Determine the [X, Y] coordinate at the center of the cell enclosing the given text.  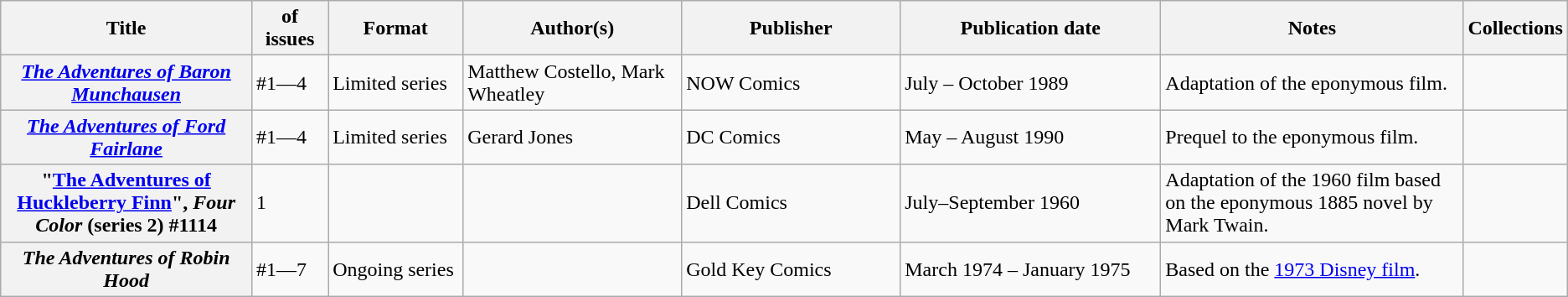
#1—7 [290, 268]
Publication date [1030, 29]
Format [395, 29]
Based on the 1973 Disney film. [1312, 268]
1 [290, 203]
Prequel to the eponymous film. [1312, 138]
July – October 1989 [1030, 82]
Adaptation of the eponymous film. [1312, 82]
July–September 1960 [1030, 203]
Publisher [791, 29]
The Adventures of Ford Fairlane [126, 138]
Gold Key Comics [791, 268]
Title [126, 29]
Adaptation of the 1960 film based on the eponymous 1885 novel by Mark Twain. [1312, 203]
of issues [290, 29]
The Adventures of Robin Hood [126, 268]
Matthew Costello, Mark Wheatley [573, 82]
Author(s) [573, 29]
Dell Comics [791, 203]
May – August 1990 [1030, 138]
Notes [1312, 29]
March 1974 – January 1975 [1030, 268]
DC Comics [791, 138]
"The Adventures of Huckleberry Finn", Four Color (series 2) #1114 [126, 203]
Gerard Jones [573, 138]
NOW Comics [791, 82]
The Adventures of Baron Munchausen [126, 82]
Collections [1515, 29]
Ongoing series [395, 268]
